Capture the cell that displays the provided text and extract its [X, Y] central coordinate. 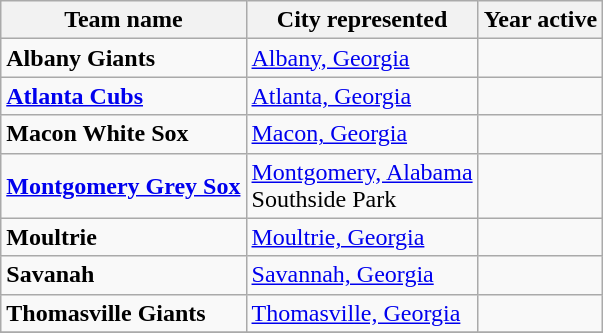
Albany, Georgia [362, 58]
Thomasville Giants [124, 313]
Team name [124, 20]
Thomasville, Georgia [362, 313]
Atlanta, Georgia [362, 96]
Savanah [124, 275]
Year active [540, 20]
Savannah, Georgia [362, 275]
Macon, Georgia [362, 134]
Montgomery, AlabamaSouthside Park [362, 186]
Macon White Sox [124, 134]
Moultrie, Georgia [362, 237]
Albany Giants [124, 58]
Atlanta Cubs [124, 96]
Montgomery Grey Sox [124, 186]
Moultrie [124, 237]
City represented [362, 20]
